Return (X, Y) of the center of cell containing provided text 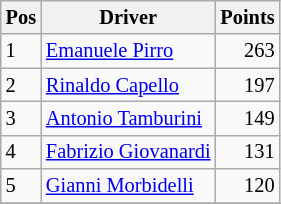
Gianni Morbidelli (128, 186)
Pos (21, 17)
1 (21, 51)
Antonio Tamburini (128, 118)
131 (247, 152)
3 (21, 118)
4 (21, 152)
Driver (128, 17)
Rinaldo Capello (128, 85)
149 (247, 118)
Emanuele Pirro (128, 51)
5 (21, 186)
Points (247, 17)
2 (21, 85)
197 (247, 85)
120 (247, 186)
Fabrizio Giovanardi (128, 152)
263 (247, 51)
